Scan for the cell matching the given text and deliver its [x, y] coordinate at center. 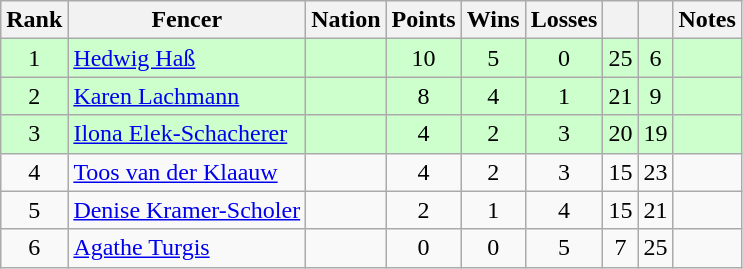
19 [656, 134]
Wins [493, 20]
20 [620, 134]
Notes [707, 20]
Denise Kramer-Scholer [187, 210]
Agathe Turgis [187, 248]
Hedwig Haß [187, 58]
Karen Lachmann [187, 96]
Points [424, 20]
8 [424, 96]
Fencer [187, 20]
10 [424, 58]
Ilona Elek-Schacherer [187, 134]
Losses [564, 20]
23 [656, 172]
Rank [34, 20]
7 [620, 248]
Nation [346, 20]
9 [656, 96]
Toos van der Klaauw [187, 172]
